Return [x, y] of the center of cell containing provided text 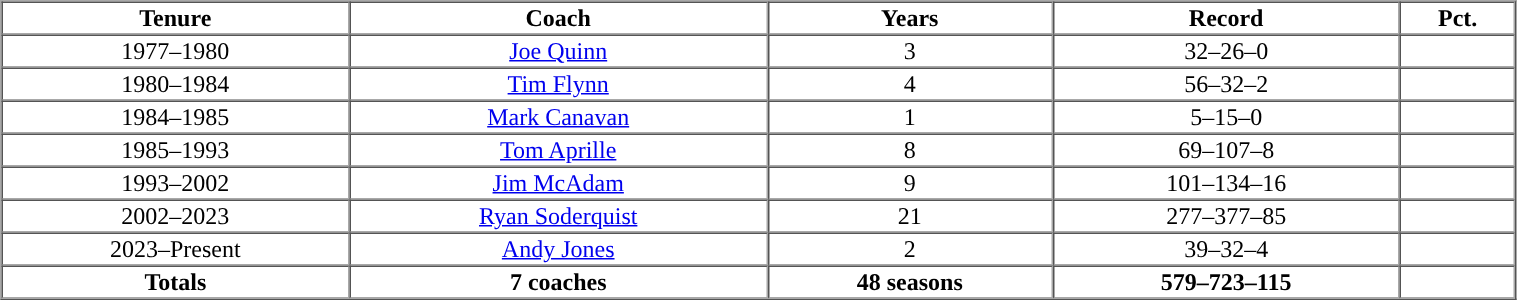
Record [1226, 18]
Tim Flynn [558, 84]
Andy Jones [558, 248]
1 [910, 116]
1985–1993 [176, 150]
9 [910, 182]
101–134–16 [1226, 182]
Mark Canavan [558, 116]
Tom Aprille [558, 150]
1984–1985 [176, 116]
277–377–85 [1226, 216]
Years [910, 18]
1980–1984 [176, 84]
2023–Present [176, 248]
8 [910, 150]
69–107–8 [1226, 150]
32–26–0 [1226, 50]
39–32–4 [1226, 248]
2002–2023 [176, 216]
48 seasons [910, 282]
21 [910, 216]
1993–2002 [176, 182]
Ryan Soderquist [558, 216]
3 [910, 50]
4 [910, 84]
7 coaches [558, 282]
579–723–115 [1226, 282]
Pct. [1458, 18]
2 [910, 248]
Totals [176, 282]
Jim McAdam [558, 182]
56–32–2 [1226, 84]
Joe Quinn [558, 50]
5–15–0 [1226, 116]
Coach [558, 18]
1977–1980 [176, 50]
Tenure [176, 18]
